Find where the given text appears and provide that cell's center as [X, Y] coordinate. 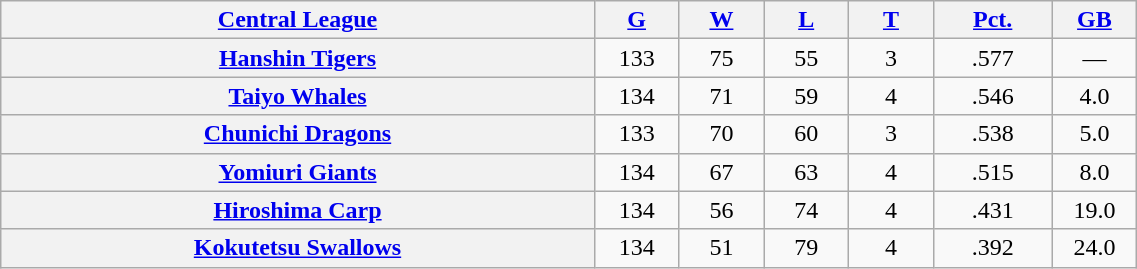
Central League [298, 20]
55 [806, 58]
4.0 [1094, 96]
63 [806, 172]
Hiroshima Carp [298, 210]
GB [1094, 20]
.515 [992, 172]
75 [722, 58]
Hanshin Tigers [298, 58]
74 [806, 210]
Chunichi Dragons [298, 134]
Taiyo Whales [298, 96]
70 [722, 134]
51 [722, 248]
59 [806, 96]
T [892, 20]
W [722, 20]
79 [806, 248]
.431 [992, 210]
71 [722, 96]
— [1094, 58]
G [636, 20]
L [806, 20]
56 [722, 210]
.546 [992, 96]
.538 [992, 134]
19.0 [1094, 210]
.577 [992, 58]
Pct. [992, 20]
5.0 [1094, 134]
.392 [992, 248]
Kokutetsu Swallows [298, 248]
60 [806, 134]
67 [722, 172]
8.0 [1094, 172]
Yomiuri Giants [298, 172]
24.0 [1094, 248]
